Pinpoint the cell where the given text exists, returning its (X, Y) midpoint coordinate. 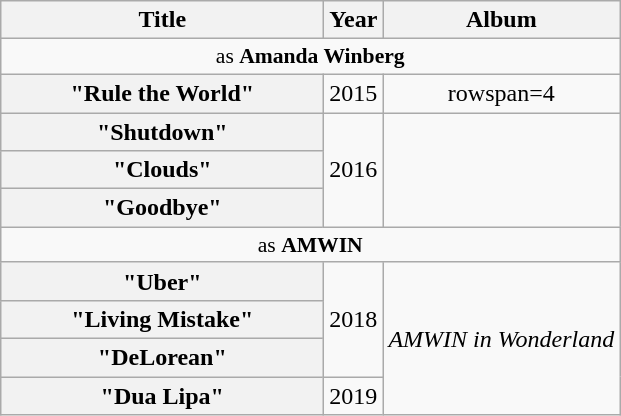
Title (162, 20)
"Goodbye" (162, 208)
2019 (354, 395)
"Clouds" (162, 170)
as AMWIN (310, 245)
AMWIN in Wonderland (502, 338)
"DeLorean" (162, 357)
"Living Mistake" (162, 319)
"Shutdown" (162, 131)
2018 (354, 319)
"Dua Lipa" (162, 395)
2015 (354, 93)
rowspan=4 (502, 93)
Album (502, 20)
Year (354, 20)
"Uber" (162, 281)
as Amanda Winberg (310, 57)
2016 (354, 169)
"Rule the World" (162, 93)
